Output the [X, Y] coordinate of the center of the cell containing the given text.  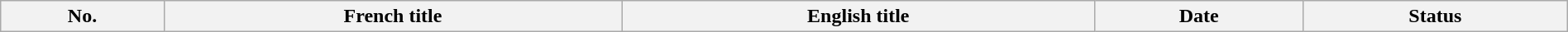
Status [1435, 16]
No. [83, 16]
French title [392, 16]
English title [858, 16]
Date [1199, 16]
